Extract the (X, Y) coordinate from the center of the cell holding the provided text.  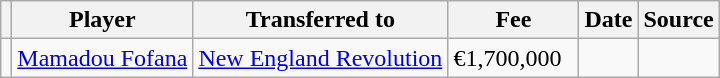
New England Revolution (320, 58)
Fee (514, 20)
Transferred to (320, 20)
Mamadou Fofana (102, 58)
Player (102, 20)
Source (678, 20)
€1,700,000 (514, 58)
Date (608, 20)
